Detect which cell encompasses the target text, then output its (X, Y) center coordinate. 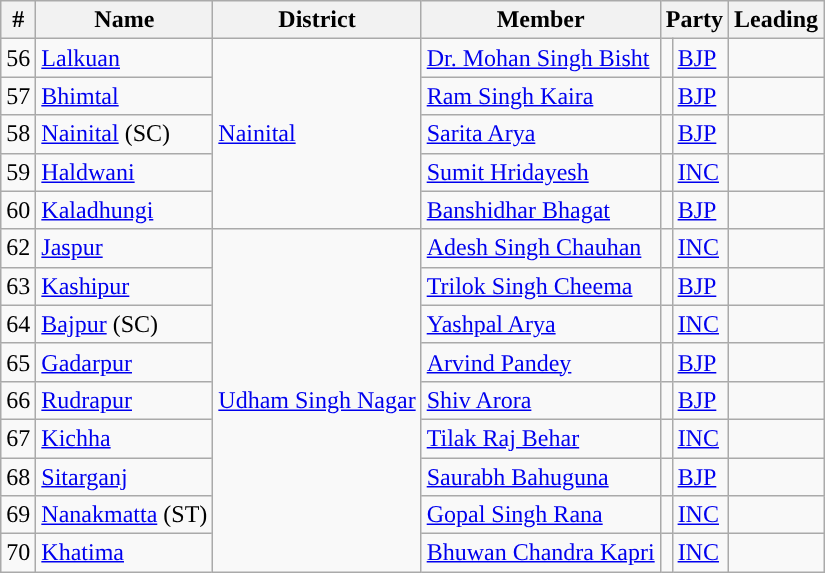
Name (124, 20)
# (18, 20)
Party (694, 20)
Adesh Singh Chauhan (540, 248)
59 (18, 172)
60 (18, 210)
Jaspur (124, 248)
Yashpal Arya (540, 324)
Banshidhar Bhagat (540, 210)
Kichha (124, 438)
63 (18, 286)
Saurabh Bahuguna (540, 477)
Member (540, 20)
District (317, 20)
Gadarpur (124, 362)
Leading (776, 20)
Sitarganj (124, 477)
Sarita Arya (540, 134)
58 (18, 134)
Kashipur (124, 286)
Sumit Hridayesh (540, 172)
65 (18, 362)
Udham Singh Nagar (317, 400)
Kaladhungi (124, 210)
Haldwani (124, 172)
Tilak Raj Behar (540, 438)
Bajpur (SC) (124, 324)
Khatima (124, 553)
Arvind Pandey (540, 362)
Nanakmatta (ST) (124, 515)
67 (18, 438)
66 (18, 400)
70 (18, 553)
Nainital (317, 134)
Nainital (SC) (124, 134)
Bhuwan Chandra Kapri (540, 553)
62 (18, 248)
Rudrapur (124, 400)
Trilok Singh Cheema (540, 286)
Gopal Singh Rana (540, 515)
56 (18, 58)
69 (18, 515)
Bhimtal (124, 96)
68 (18, 477)
57 (18, 96)
Dr. Mohan Singh Bisht (540, 58)
Lalkuan (124, 58)
64 (18, 324)
Ram Singh Kaira (540, 96)
Shiv Arora (540, 400)
